Extract the [x, y] coordinate from the center of the cell holding the provided text.  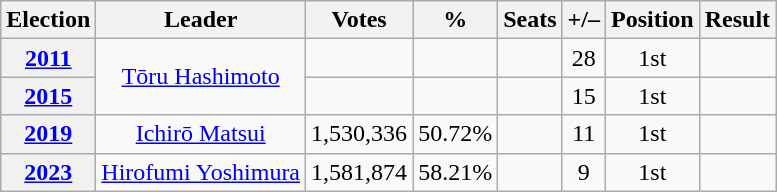
Votes [360, 20]
2011 [48, 58]
% [456, 20]
Tōru Hashimoto [201, 77]
Position [652, 20]
11 [584, 134]
2015 [48, 96]
Result [737, 20]
2023 [48, 172]
1,530,336 [360, 134]
Election [48, 20]
Leader [201, 20]
Ichirō Matsui [201, 134]
50.72% [456, 134]
28 [584, 58]
9 [584, 172]
2019 [48, 134]
Seats [530, 20]
58.21% [456, 172]
1,581,874 [360, 172]
+/– [584, 20]
Hirofumi Yoshimura [201, 172]
15 [584, 96]
